For the text-containing cell, return its midpoint in (X, Y) coordinate format. 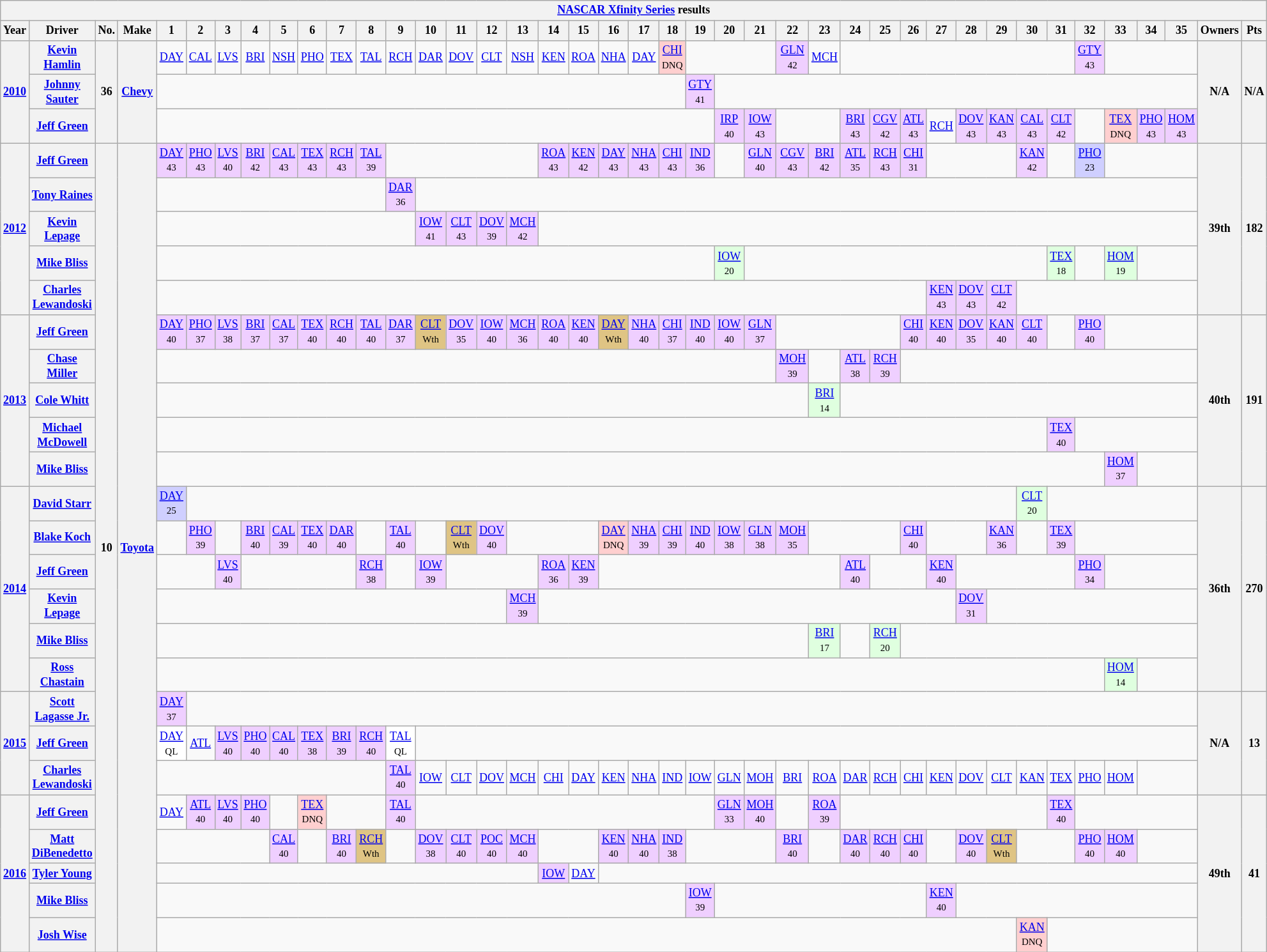
191 (1254, 400)
30 (1032, 31)
2016 (15, 873)
HOM (1121, 778)
Blake Koch (62, 537)
DOV39 (492, 229)
KAN36 (1002, 537)
2 (201, 31)
Pts (1254, 31)
TEX43 (312, 160)
BRI37 (256, 332)
KEN42 (584, 160)
182 (1254, 229)
HOM43 (1182, 126)
DAYQL (171, 744)
31 (1061, 31)
IOW43 (760, 126)
5 (284, 31)
24 (855, 31)
Chase Miller (62, 366)
ROA40 (553, 332)
29 (1002, 31)
HOM19 (1121, 263)
22 (792, 31)
POC40 (492, 847)
RCH38 (371, 572)
270 (1254, 589)
IND36 (700, 160)
CAL (201, 58)
CHI39 (672, 537)
Tony Raines (62, 195)
Josh Wise (62, 935)
CHI37 (672, 332)
12 (492, 31)
CGV42 (886, 126)
PHO39 (201, 537)
20 (730, 31)
TEX18 (1061, 263)
DOV31 (971, 606)
DAY40 (171, 332)
CLT43 (461, 229)
36th (1219, 589)
Year (15, 31)
35 (1182, 31)
Make (137, 31)
Tyler Young (62, 873)
DAYDNQ (613, 537)
TALQL (401, 744)
LVS38 (227, 332)
TAL39 (371, 160)
BRI39 (341, 744)
DAY37 (171, 709)
33 (1121, 31)
3 (227, 31)
25 (886, 31)
GLN37 (760, 332)
14 (553, 31)
CAL39 (284, 537)
39th (1219, 229)
GLN40 (760, 160)
17 (644, 31)
CHIDNQ (672, 58)
PHO23 (1090, 160)
ATL38 (855, 366)
KANDNQ (1032, 935)
MOH40 (760, 812)
IOW41 (431, 229)
KEN39 (584, 572)
RCH39 (886, 366)
MCH36 (523, 332)
16 (613, 31)
TEX39 (1061, 537)
MOH35 (792, 537)
Owners (1219, 31)
21 (760, 31)
CLT20 (1032, 503)
KAN42 (1032, 160)
NHA43 (644, 160)
DAR36 (401, 195)
Chevy (137, 92)
DAYWth (613, 332)
2013 (15, 400)
32 (1090, 31)
36 (106, 92)
CGV43 (792, 160)
GTY43 (1090, 58)
BRI14 (825, 401)
MCH40 (523, 847)
Johnny Sauter (62, 92)
7 (341, 31)
PHO34 (1090, 572)
4 (256, 31)
23 (825, 31)
41 (1254, 873)
MOH (760, 778)
2012 (15, 229)
PHO37 (201, 332)
ATL43 (914, 126)
KEN43 (941, 298)
2014 (15, 589)
IOW38 (730, 537)
Michael McDowell (62, 434)
DAR37 (401, 332)
8 (371, 31)
1 (171, 31)
2010 (15, 92)
6 (312, 31)
MCH39 (523, 606)
David Starr (62, 503)
Matt DiBenedetto (62, 847)
TAL (371, 58)
KAN (1032, 778)
IND38 (672, 847)
GLN38 (760, 537)
ROA39 (825, 812)
BRI43 (855, 126)
GLN42 (792, 58)
27 (941, 31)
34 (1151, 31)
RCHWth (371, 847)
ROA43 (553, 160)
HOM37 (1121, 469)
11 (461, 31)
ATL (201, 744)
Toyota (137, 548)
DOV38 (431, 847)
TEX38 (312, 744)
2015 (15, 744)
HOM40 (1121, 847)
15 (584, 31)
IOW20 (730, 263)
49th (1219, 873)
NASCAR Xfinity Series results (634, 10)
MCH42 (523, 229)
GTY41 (700, 92)
Ross Chastain (62, 675)
28 (971, 31)
40th (1219, 400)
Kevin Hamlin (62, 58)
IND (672, 778)
ATL35 (855, 160)
GLN33 (730, 812)
ROA36 (553, 572)
26 (914, 31)
HOM14 (1121, 675)
LVS (227, 58)
Scott Lagasse Jr. (62, 709)
MOH39 (792, 366)
IRP40 (730, 126)
KAN43 (1002, 126)
Cole Whitt (62, 401)
NHA39 (644, 537)
RCH20 (886, 641)
CAL37 (284, 332)
BRI17 (825, 641)
9 (401, 31)
DAY25 (171, 503)
GLN (730, 778)
CHI43 (672, 160)
No. (106, 31)
19 (700, 31)
KAN40 (1002, 332)
CHI31 (914, 160)
18 (672, 31)
Driver (62, 31)
